Search for the cell housing the specified text and yield its [x, y] center coordinate. 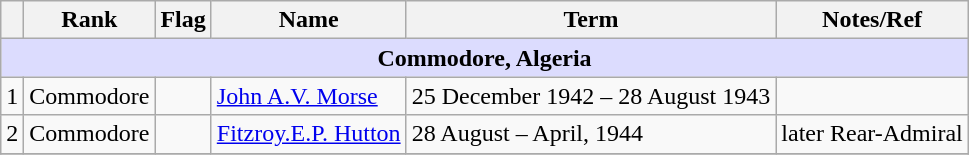
Commodore, Algeria [485, 58]
John A.V. Morse [308, 96]
1 [12, 96]
later Rear-Admiral [872, 134]
25 December 1942 – 28 August 1943 [591, 96]
2 [12, 134]
Flag [183, 20]
Term [591, 20]
28 August – April, 1944 [591, 134]
Notes/Ref [872, 20]
Name [308, 20]
Fitzroy.E.P. Hutton [308, 134]
Rank [90, 20]
